Locate the cell with the specified text and output its (X, Y) center coordinate. 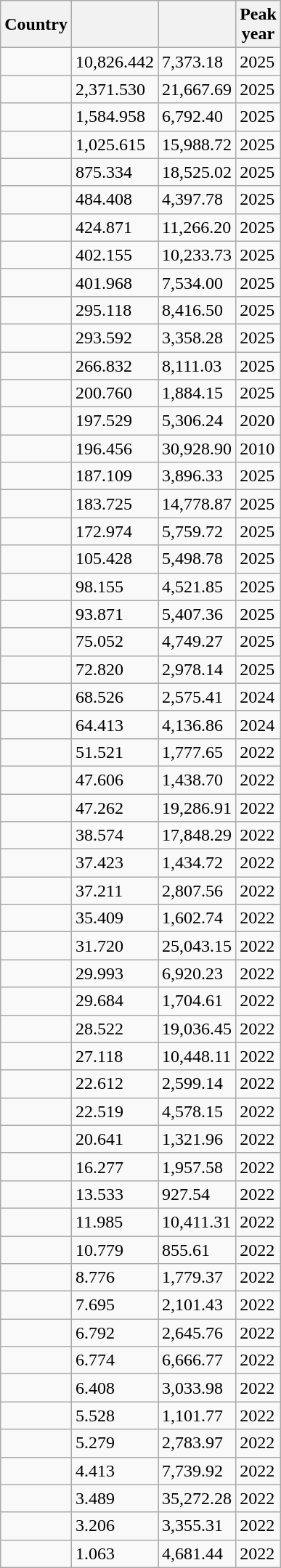
3,033.98 (197, 1388)
28.522 (115, 1029)
3.489 (115, 1498)
402.155 (115, 255)
6.792 (115, 1333)
484.408 (115, 200)
3,355.31 (197, 1526)
6,666.77 (197, 1360)
20.641 (115, 1139)
21,667.69 (197, 89)
4,578.15 (197, 1111)
2,371.530 (115, 89)
7.695 (115, 1305)
266.832 (115, 365)
75.052 (115, 642)
2,599.14 (197, 1084)
5,498.78 (197, 559)
1,704.61 (197, 1001)
47.606 (115, 780)
98.155 (115, 587)
30,928.90 (197, 449)
293.592 (115, 338)
8,111.03 (197, 365)
7,534.00 (197, 282)
11.985 (115, 1222)
4,136.86 (197, 724)
6.408 (115, 1388)
1.063 (115, 1553)
1,438.70 (197, 780)
37.423 (115, 863)
1,602.74 (197, 918)
5,407.36 (197, 614)
35,272.28 (197, 1498)
11,266.20 (197, 227)
17,848.29 (197, 836)
35.409 (115, 918)
1,957.58 (197, 1167)
2010 (258, 449)
64.413 (115, 724)
13.533 (115, 1194)
6,920.23 (197, 973)
10,448.11 (197, 1056)
22.612 (115, 1084)
72.820 (115, 669)
1,025.615 (115, 144)
1,101.77 (197, 1416)
3.206 (115, 1526)
10,826.442 (115, 62)
2,101.43 (197, 1305)
2020 (258, 421)
5,759.72 (197, 531)
93.871 (115, 614)
855.61 (197, 1249)
19,036.45 (197, 1029)
18,525.02 (197, 172)
2,645.76 (197, 1333)
10,233.73 (197, 255)
1,434.72 (197, 863)
10.779 (115, 1249)
1,777.65 (197, 752)
196.456 (115, 449)
38.574 (115, 836)
19,286.91 (197, 808)
1,321.96 (197, 1139)
3,896.33 (197, 476)
424.871 (115, 227)
29.684 (115, 1001)
7,373.18 (197, 62)
927.54 (197, 1194)
68.526 (115, 697)
51.521 (115, 752)
105.428 (115, 559)
8.776 (115, 1278)
14,778.87 (197, 504)
401.968 (115, 282)
197.529 (115, 421)
47.262 (115, 808)
200.760 (115, 393)
6,792.40 (197, 117)
5.528 (115, 1416)
2,575.41 (197, 697)
2,807.56 (197, 891)
2,783.97 (197, 1443)
37.211 (115, 891)
25,043.15 (197, 946)
4,681.44 (197, 1553)
5,306.24 (197, 421)
8,416.50 (197, 310)
3,358.28 (197, 338)
29.993 (115, 973)
16.277 (115, 1167)
7,739.92 (197, 1471)
2,978.14 (197, 669)
4.413 (115, 1471)
172.974 (115, 531)
1,779.37 (197, 1278)
22.519 (115, 1111)
10,411.31 (197, 1222)
1,884.15 (197, 393)
27.118 (115, 1056)
4,397.78 (197, 200)
5.279 (115, 1443)
4,749.27 (197, 642)
187.109 (115, 476)
15,988.72 (197, 144)
1,584.958 (115, 117)
295.118 (115, 310)
6.774 (115, 1360)
875.334 (115, 172)
Country (36, 25)
Peakyear (258, 25)
31.720 (115, 946)
4,521.85 (197, 587)
183.725 (115, 504)
